Output the (X, Y) coordinate of the center of the cell containing the given text.  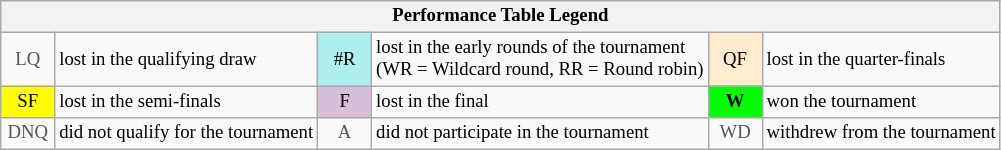
A (345, 134)
WD (735, 134)
LQ (28, 60)
withdrew from the tournament (881, 134)
DNQ (28, 134)
Performance Table Legend (500, 16)
SF (28, 102)
lost in the final (540, 102)
won the tournament (881, 102)
lost in the semi-finals (186, 102)
lost in the early rounds of the tournament(WR = Wildcard round, RR = Round robin) (540, 60)
QF (735, 60)
lost in the quarter-finals (881, 60)
did not qualify for the tournament (186, 134)
F (345, 102)
lost in the qualifying draw (186, 60)
W (735, 102)
#R (345, 60)
did not participate in the tournament (540, 134)
